Pinpoint the cell where the given text exists, returning its (X, Y) midpoint coordinate. 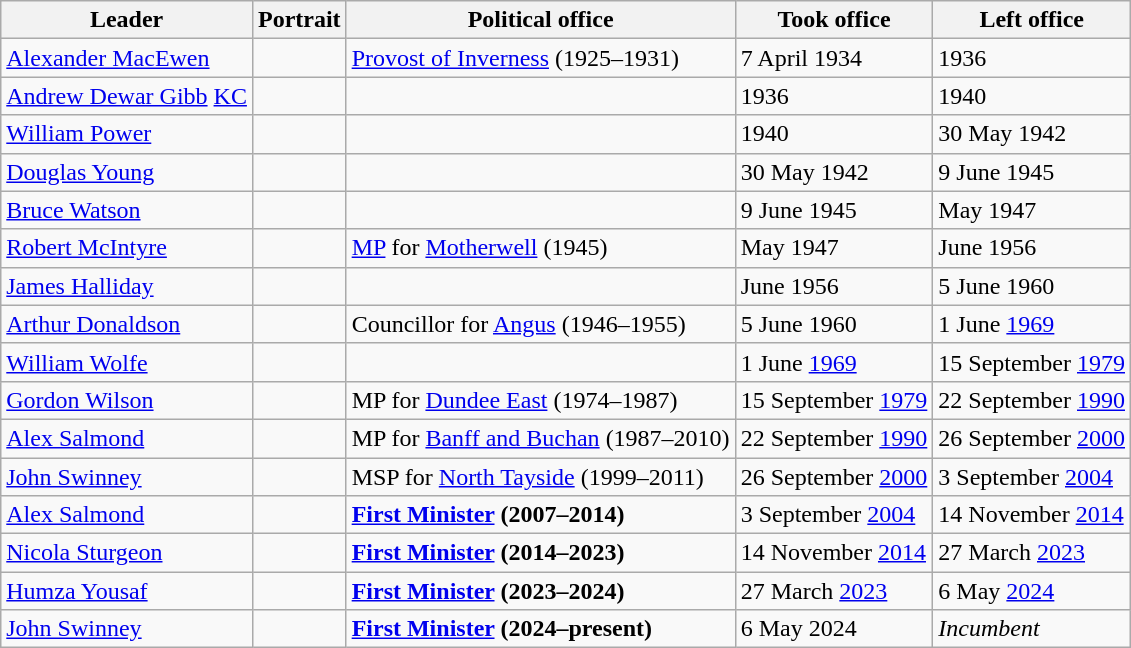
MP for Dundee East (1974–1987) (540, 400)
Incumbent (1032, 629)
7 April 1934 (834, 58)
Gordon Wilson (127, 400)
James Halliday (127, 286)
Provost of Inverness (1925–1931) (540, 58)
Robert McIntyre (127, 248)
Took office (834, 20)
MP for Motherwell (1945) (540, 248)
First Minister (2024–present) (540, 629)
Leader (127, 20)
First Minister (2007–2014) (540, 515)
Councillor for Angus (1946–1955) (540, 324)
MSP for North Tayside (1999–2011) (540, 477)
Andrew Dewar Gibb KC (127, 96)
Humza Yousaf (127, 591)
MP for Banff and Buchan (1987–2010) (540, 438)
Nicola Sturgeon (127, 553)
First Minister (2023–2024) (540, 591)
Left office (1032, 20)
Alexander MacEwen (127, 58)
Portrait (299, 20)
Bruce Watson (127, 210)
William Power (127, 134)
First Minister (2014–2023) (540, 553)
Political office (540, 20)
Douglas Young (127, 172)
William Wolfe (127, 362)
Arthur Donaldson (127, 324)
